For the text-containing cell, return its midpoint in [X, Y] coordinate format. 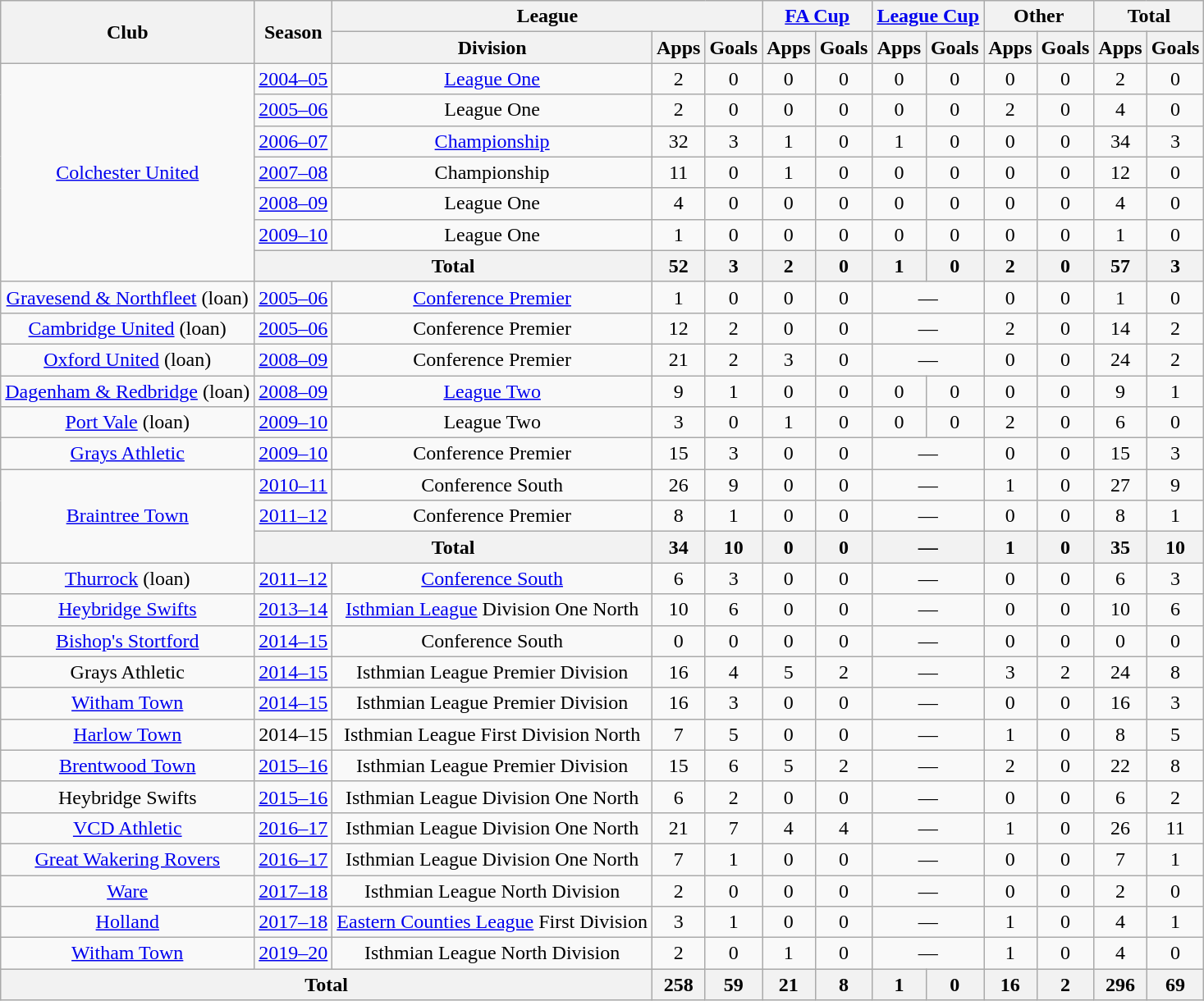
22 [1120, 766]
Harlow Town [128, 734]
VCD Athletic [128, 828]
FA Cup [817, 16]
14 [1120, 328]
59 [734, 985]
27 [1120, 485]
57 [1120, 266]
Eastern Counties League First Division [492, 922]
Cambridge United (loan) [128, 328]
League [547, 16]
Ware [128, 890]
52 [678, 266]
258 [678, 985]
Club [128, 32]
Gravesend & Northfleet (loan) [128, 297]
Dagenham & Redbridge (loan) [128, 391]
Season [294, 32]
Port Vale (loan) [128, 423]
69 [1175, 985]
Brentwood Town [128, 766]
32 [678, 141]
Division [492, 48]
2006–07 [294, 141]
Colchester United [128, 172]
2019–20 [294, 953]
Other [1039, 16]
Thurrock (loan) [128, 578]
2010–11 [294, 485]
2013–14 [294, 610]
Oxford United (loan) [128, 359]
296 [1120, 985]
2004–05 [294, 79]
Holland [128, 922]
35 [1120, 547]
2007–08 [294, 172]
Isthmian League First Division North [492, 734]
Braintree Town [128, 516]
Bishop's Stortford [128, 641]
Great Wakering Rovers [128, 859]
League Cup [928, 16]
